Find where the given text appears and provide that cell's center as [x, y] coordinate. 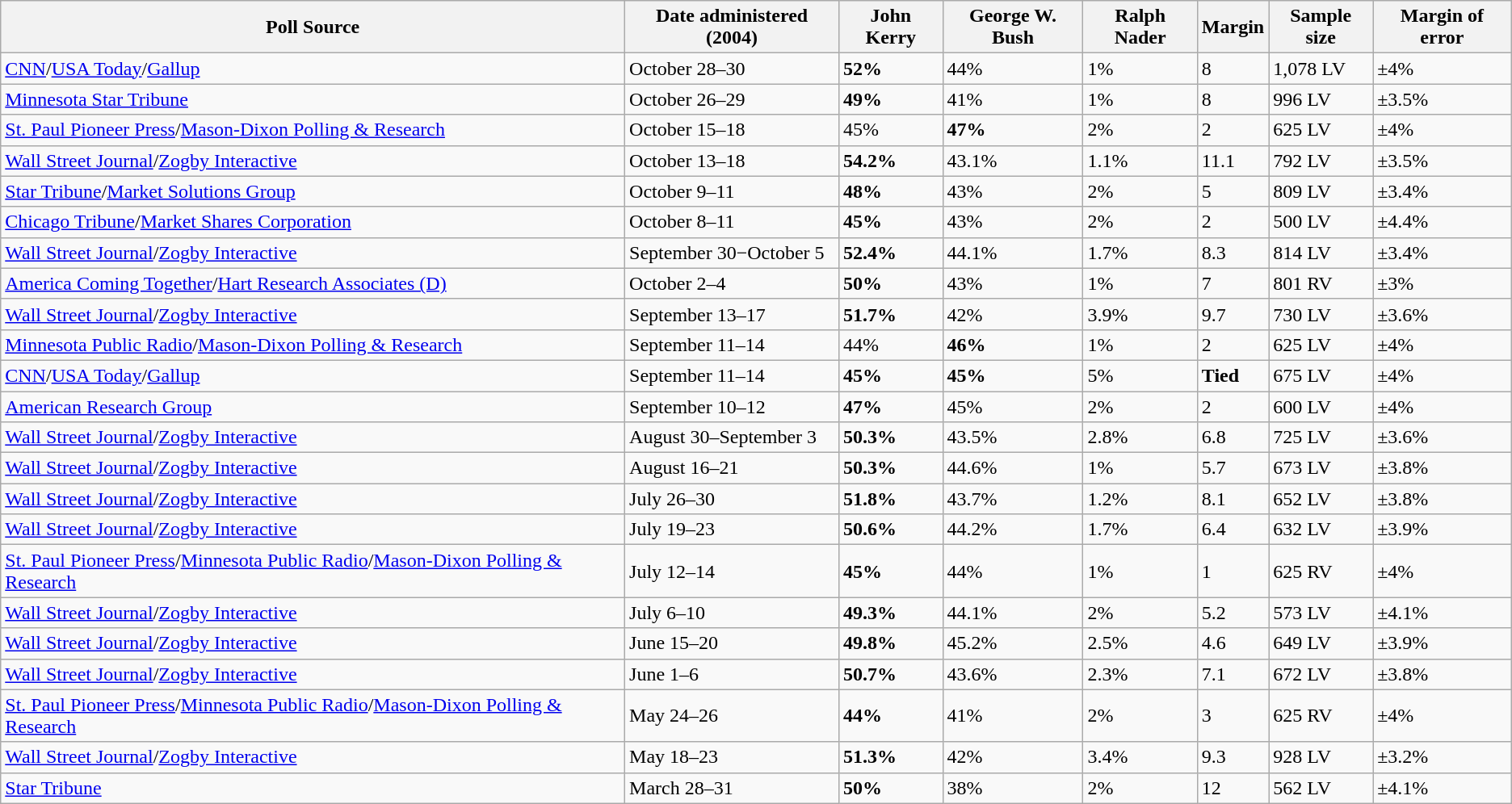
9.7 [1233, 314]
Margin [1233, 27]
44.6% [1013, 468]
John Kerry [892, 27]
2.3% [1140, 674]
Ralph Nader [1140, 27]
Date administered (2004) [732, 27]
Chicago Tribune/Market Shares Corporation [313, 222]
50.6% [892, 530]
675 LV [1321, 375]
3.4% [1140, 757]
5.7 [1233, 468]
600 LV [1321, 406]
52.4% [892, 253]
August 30–September 3 [732, 438]
America Coming Together/Hart Research Associates (D) [313, 283]
649 LV [1321, 643]
2.8% [1140, 438]
652 LV [1321, 499]
7 [1233, 283]
54.2% [892, 161]
45.2% [1013, 643]
730 LV [1321, 314]
792 LV [1321, 161]
51.7% [892, 314]
3 [1233, 715]
June 15–20 [732, 643]
May 24–26 [732, 715]
September 10–12 [732, 406]
48% [892, 191]
8.3 [1233, 253]
1.1% [1140, 161]
500 LV [1321, 222]
44.2% [1013, 530]
43.6% [1013, 674]
July 19–23 [732, 530]
5% [1140, 375]
July 26–30 [732, 499]
8.1 [1233, 499]
Star Tribune [313, 788]
Margin of error [1443, 27]
49% [892, 99]
±3.2% [1443, 757]
October 13–18 [732, 161]
46% [1013, 345]
43.5% [1013, 438]
49.8% [892, 643]
October 28–30 [732, 69]
3.9% [1140, 314]
43.7% [1013, 499]
±4.4% [1443, 222]
St. Paul Pioneer Press/Mason-Dixon Polling & Research [313, 130]
±3% [1443, 283]
October 9–11 [732, 191]
October 15–18 [732, 130]
May 18–23 [732, 757]
March 28–31 [732, 788]
52% [892, 69]
38% [1013, 788]
October 2–4 [732, 283]
1,078 LV [1321, 69]
672 LV [1321, 674]
725 LV [1321, 438]
June 1–6 [732, 674]
996 LV [1321, 99]
6.8 [1233, 438]
43.1% [1013, 161]
July 6–10 [732, 613]
12 [1233, 788]
809 LV [1321, 191]
5 [1233, 191]
Minnesota Star Tribune [313, 99]
July 12–14 [732, 572]
September 30−October 5 [732, 253]
49.3% [892, 613]
801 RV [1321, 283]
6.4 [1233, 530]
George W. Bush [1013, 27]
American Research Group [313, 406]
928 LV [1321, 757]
1.2% [1140, 499]
51.8% [892, 499]
7.1 [1233, 674]
632 LV [1321, 530]
October 26–29 [732, 99]
4.6 [1233, 643]
Star Tribune/Market Solutions Group [313, 191]
5.2 [1233, 613]
11.1 [1233, 161]
562 LV [1321, 788]
August 16–21 [732, 468]
50.7% [892, 674]
9.3 [1233, 757]
673 LV [1321, 468]
October 8–11 [732, 222]
September 13–17 [732, 314]
51.3% [892, 757]
814 LV [1321, 253]
Minnesota Public Radio/Mason-Dixon Polling & Research [313, 345]
573 LV [1321, 613]
Sample size [1321, 27]
Poll Source [313, 27]
2.5% [1140, 643]
Tied [1233, 375]
1 [1233, 572]
